Determine the [x, y] coordinate at the center of the cell enclosing the given text.  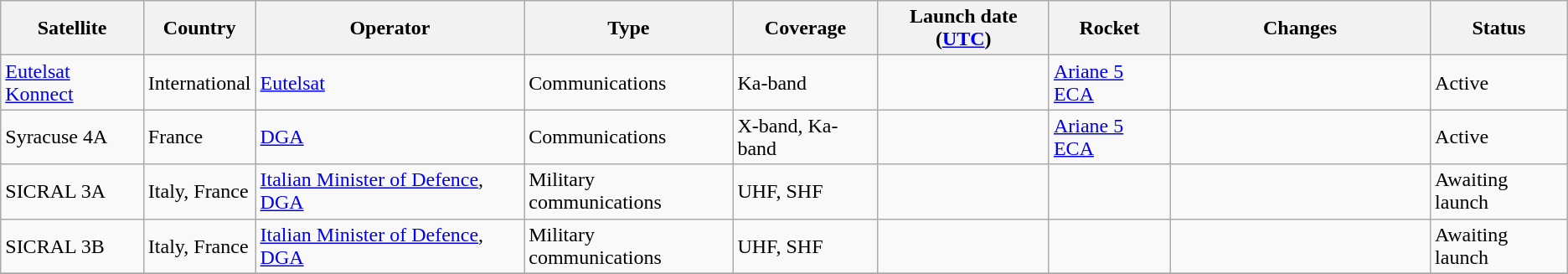
Satellite [72, 28]
International [199, 82]
Status [1499, 28]
Changes [1300, 28]
Eutelsat [390, 82]
SICRAL 3A [72, 191]
Operator [390, 28]
Type [628, 28]
Eutelsat Konnect [72, 82]
SICRAL 3B [72, 246]
Country [199, 28]
Syracuse 4A [72, 137]
Coverage [806, 28]
Ka-band [806, 82]
X-band, Ka-band [806, 137]
France [199, 137]
DGA [390, 137]
Launch date (UTC) [963, 28]
Rocket [1109, 28]
